Detect which cell encompasses the target text, then output its (x, y) center coordinate. 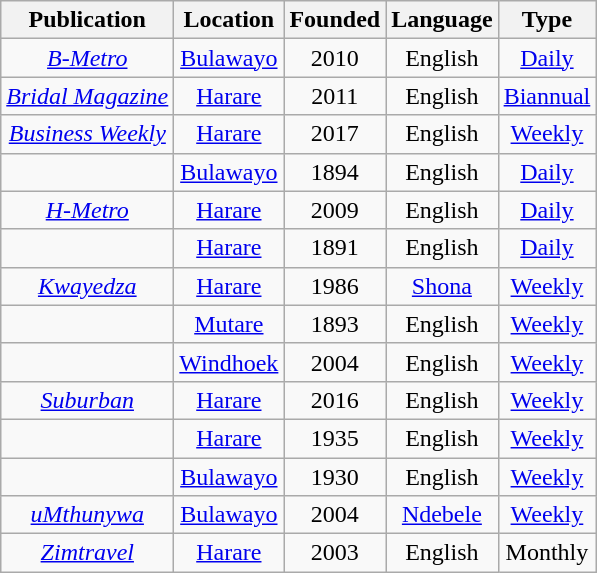
Ndebele (442, 515)
Location (229, 20)
2011 (335, 96)
B-Metro (88, 58)
Shona (442, 286)
1894 (335, 172)
1935 (335, 438)
Biannual (547, 96)
2017 (335, 134)
1891 (335, 248)
Language (442, 20)
Bridal Magazine (88, 96)
2009 (335, 210)
Type (547, 20)
1893 (335, 324)
2010 (335, 58)
Kwayedza (88, 286)
Publication (88, 20)
Founded (335, 20)
Zimtravel (88, 553)
uMthunywa (88, 515)
H-Metro (88, 210)
Business Weekly (88, 134)
Mutare (229, 324)
Windhoek (229, 362)
Monthly (547, 553)
2016 (335, 400)
1986 (335, 286)
Suburban (88, 400)
2003 (335, 553)
1930 (335, 477)
